Output the [X, Y] coordinate of the center of the cell containing the given text.  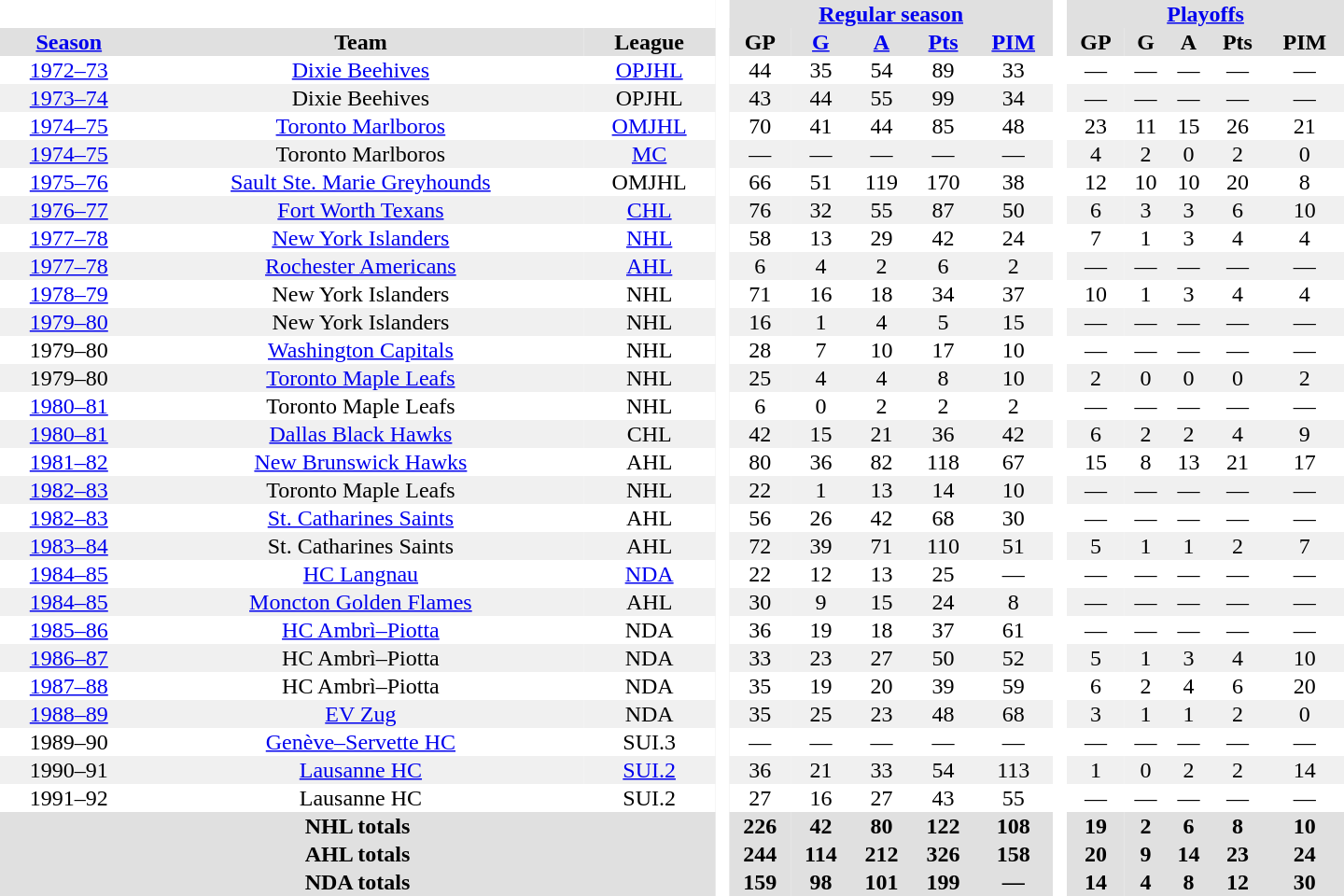
58 [760, 238]
1991–92 [69, 798]
32 [820, 210]
159 [760, 882]
199 [943, 882]
101 [881, 882]
League [650, 42]
1988–89 [69, 714]
170 [943, 182]
1985–86 [69, 630]
110 [943, 546]
158 [1014, 854]
1972–73 [69, 70]
NDA totals [357, 882]
Dallas Black Hawks [361, 434]
212 [881, 854]
AHL totals [357, 854]
108 [1014, 826]
1987–88 [69, 686]
Washington Capitals [361, 350]
1978–79 [69, 294]
66 [760, 182]
NHL totals [357, 826]
119 [881, 182]
56 [760, 518]
1975–76 [69, 182]
85 [943, 126]
72 [760, 546]
1990–91 [69, 770]
28 [760, 350]
89 [943, 70]
11 [1146, 126]
52 [1014, 658]
76 [760, 210]
EV Zug [361, 714]
Rochester Americans [361, 266]
Team [361, 42]
1981–82 [69, 462]
99 [943, 98]
122 [943, 826]
1976–77 [69, 210]
59 [1014, 686]
114 [820, 854]
29 [881, 238]
HC Langnau [361, 574]
87 [943, 210]
Playoffs [1206, 14]
1986–87 [69, 658]
41 [820, 126]
244 [760, 854]
61 [1014, 630]
Sault Ste. Marie Greyhounds [361, 182]
MC [650, 154]
70 [760, 126]
113 [1014, 770]
New Brunswick Hawks [361, 462]
326 [943, 854]
98 [820, 882]
118 [943, 462]
Regular season [890, 14]
SUI.3 [650, 742]
Moncton Golden Flames [361, 602]
226 [760, 826]
Fort Worth Texans [361, 210]
Genève–Servette HC [361, 742]
38 [1014, 182]
Season [69, 42]
1973–74 [69, 98]
1983–84 [69, 546]
82 [881, 462]
67 [1014, 462]
1989–90 [69, 742]
